Output the (X, Y) coordinate of the center of the cell containing the given text.  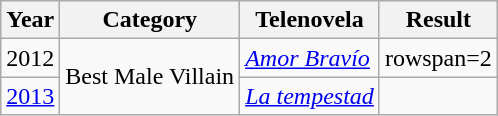
Amor Bravío (310, 58)
Category (150, 20)
Result (438, 20)
2013 (30, 96)
Best Male Villain (150, 77)
rowspan=2 (438, 58)
2012 (30, 58)
Year (30, 20)
Telenovela (310, 20)
La tempestad (310, 96)
